Search for the cell housing the specified text and yield its (x, y) center coordinate. 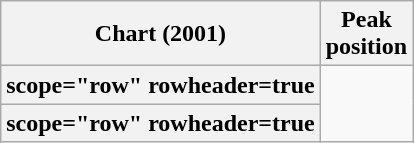
Peakposition (366, 34)
Chart (2001) (160, 34)
